Search for the cell housing the specified text and yield its (x, y) center coordinate. 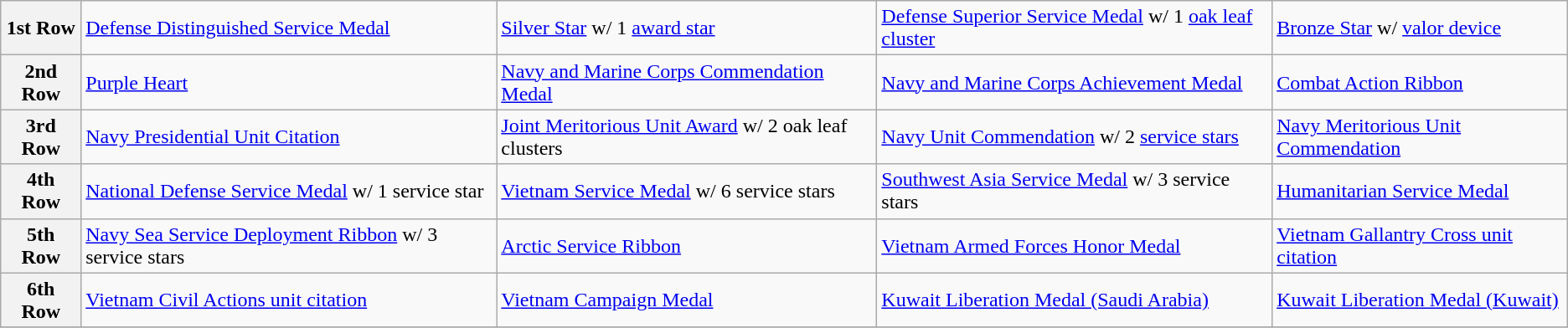
3rd Row (41, 137)
Vietnam Armed Forces Honor Medal (1075, 246)
Silver Star w/ 1 award star (687, 28)
4th Row (41, 191)
Defense Distinguished Service Medal (289, 28)
Vietnam Gallantry Cross unit citation (1421, 246)
Vietnam Civil Actions unit citation (289, 300)
Southwest Asia Service Medal w/ 3 service stars (1075, 191)
Joint Meritorious Unit Award w/ 2 oak leaf clusters (687, 137)
National Defense Service Medal w/ 1 service star (289, 191)
Vietnam Service Medal w/ 6 service stars (687, 191)
Kuwait Liberation Medal (Kuwait) (1421, 300)
Navy and Marine Corps Achievement Medal (1075, 82)
Navy Meritorious Unit Commendation (1421, 137)
Navy and Marine Corps Commendation Medal (687, 82)
Navy Presidential Unit Citation (289, 137)
5th Row (41, 246)
Navy Unit Commendation w/ 2 service stars (1075, 137)
Kuwait Liberation Medal (Saudi Arabia) (1075, 300)
Humanitarian Service Medal (1421, 191)
Combat Action Ribbon (1421, 82)
Navy Sea Service Deployment Ribbon w/ 3 service stars (289, 246)
Vietnam Campaign Medal (687, 300)
Defense Superior Service Medal w/ 1 oak leaf cluster (1075, 28)
Bronze Star w/ valor device (1421, 28)
2nd Row (41, 82)
Arctic Service Ribbon (687, 246)
6th Row (41, 300)
1st Row (41, 28)
Purple Heart (289, 82)
